Capture the cell that displays the provided text and extract its [X, Y] central coordinate. 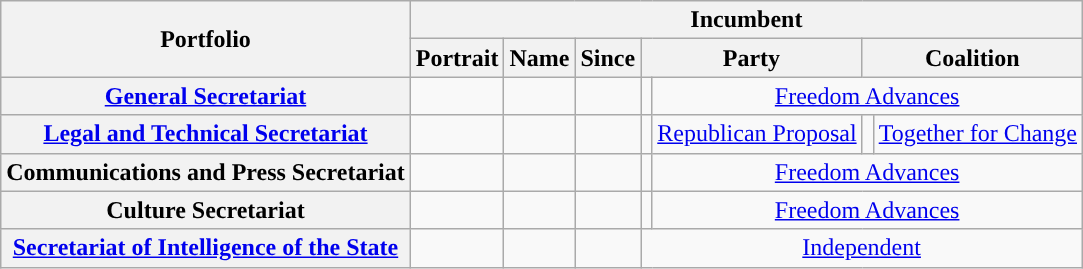
Together for Change [978, 134]
Independent [862, 248]
Since [608, 58]
Portrait [457, 58]
Portfolio [206, 39]
Communications and Press Secretariat [206, 172]
Coalition [972, 58]
Incumbent [746, 20]
Secretariat of Intelligence of the State [206, 248]
Culture Secretariat [206, 210]
Legal and Technical Secretariat [206, 134]
Party [752, 58]
Republican Proposal [757, 134]
General Secretariat [206, 96]
Name [540, 58]
